For the text-containing cell, return its midpoint in [x, y] coordinate format. 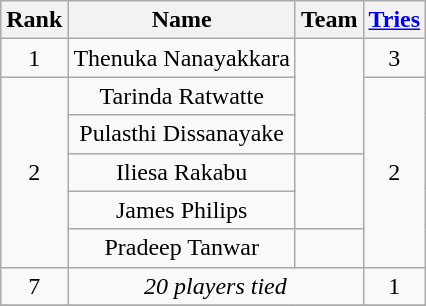
James Philips [182, 210]
Tries [394, 20]
Pulasthi Dissanayake [182, 134]
3 [394, 58]
Tarinda Ratwatte [182, 96]
Name [182, 20]
Iliesa Rakabu [182, 172]
Thenuka Nanayakkara [182, 58]
Team [329, 20]
7 [34, 286]
20 players tied [216, 286]
Rank [34, 20]
Pradeep Tanwar [182, 248]
